Locate the cell with the specified text and output its [X, Y] center coordinate. 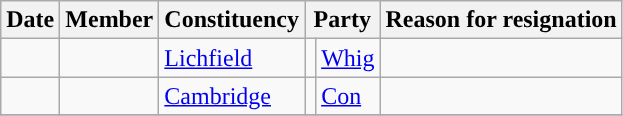
Party [342, 20]
Cambridge [232, 96]
Constituency [232, 20]
Member [110, 20]
Whig [348, 58]
Lichfield [232, 58]
Reason for resignation [501, 20]
Con [348, 96]
Date [30, 20]
